Pinpoint the cell where the given text exists, returning its (x, y) midpoint coordinate. 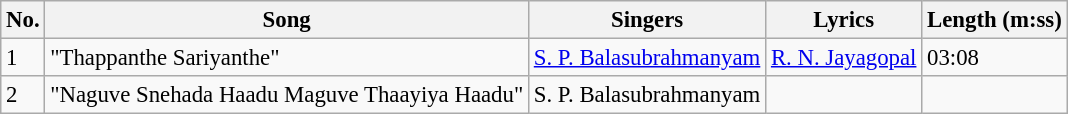
Length (m:ss) (994, 20)
Song (287, 20)
No. (23, 20)
Singers (646, 20)
03:08 (994, 58)
R. N. Jayagopal (844, 58)
"Thappanthe Sariyanthe" (287, 58)
2 (23, 95)
"Naguve Snehada Haadu Maguve Thaayiya Haadu" (287, 95)
Lyrics (844, 20)
1 (23, 58)
